From the cell containing the given text, extract its center point as [X, Y] coordinate. 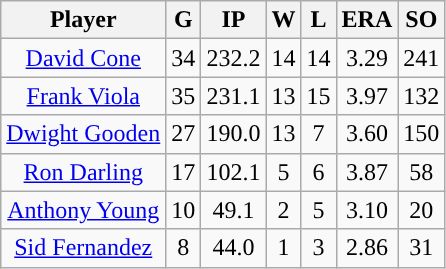
3.60 [367, 134]
1 [284, 248]
Ron Darling [84, 172]
34 [184, 58]
David Cone [84, 58]
3.29 [367, 58]
W [284, 20]
3.97 [367, 96]
150 [422, 134]
44.0 [234, 248]
241 [422, 58]
ERA [367, 20]
102.1 [234, 172]
Anthony Young [84, 210]
35 [184, 96]
8 [184, 248]
20 [422, 210]
231.1 [234, 96]
Frank Viola [84, 96]
Dwight Gooden [84, 134]
IP [234, 20]
58 [422, 172]
3.87 [367, 172]
190.0 [234, 134]
232.2 [234, 58]
SO [422, 20]
132 [422, 96]
31 [422, 248]
3 [318, 248]
49.1 [234, 210]
2.86 [367, 248]
27 [184, 134]
17 [184, 172]
6 [318, 172]
L [318, 20]
Player [84, 20]
10 [184, 210]
2 [284, 210]
G [184, 20]
15 [318, 96]
Sid Fernandez [84, 248]
7 [318, 134]
3.10 [367, 210]
